Detect which cell encompasses the target text, then output its [x, y] center coordinate. 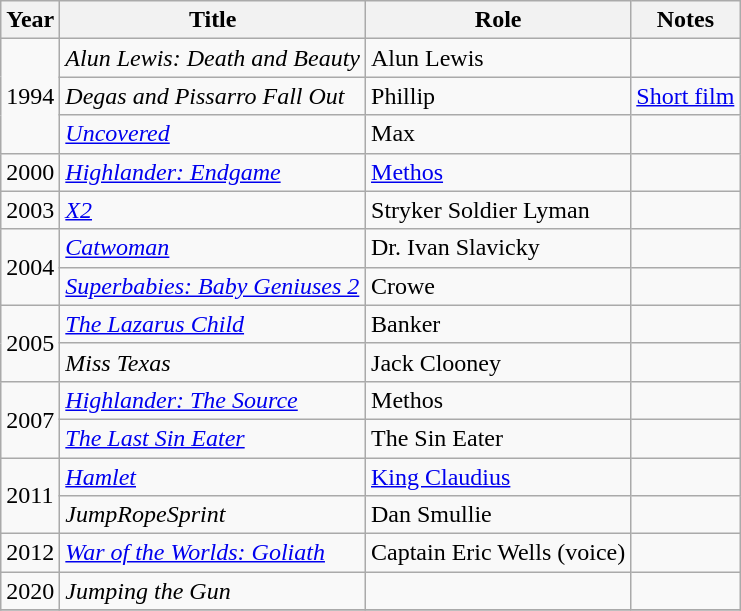
Year [30, 20]
The Lazarus Child [213, 324]
Dr. Ivan Slavicky [498, 248]
Alun Lewis [498, 58]
2003 [30, 210]
1994 [30, 96]
Miss Texas [213, 362]
2000 [30, 172]
King Claudius [498, 477]
2011 [30, 496]
X2 [213, 210]
The Sin Eater [498, 438]
2020 [30, 591]
The Last Sin Eater [213, 438]
Highlander: The Source [213, 400]
Uncovered [213, 134]
Alun Lewis: Death and Beauty [213, 58]
Role [498, 20]
Hamlet [213, 477]
2004 [30, 267]
Jumping the Gun [213, 591]
Crowe [498, 286]
Phillip [498, 96]
2005 [30, 343]
War of the Worlds: Goliath [213, 553]
2007 [30, 419]
Stryker Soldier Lyman [498, 210]
Max [498, 134]
Catwoman [213, 248]
Banker [498, 324]
Title [213, 20]
JumpRopeSprint [213, 515]
Notes [686, 20]
2012 [30, 553]
Short film [686, 96]
Superbabies: Baby Geniuses 2 [213, 286]
Highlander: Endgame [213, 172]
Jack Clooney [498, 362]
Dan Smullie [498, 515]
Captain Eric Wells (voice) [498, 553]
Degas and Pissarro Fall Out [213, 96]
